From the cell containing the given text, extract its center point as (x, y) coordinate. 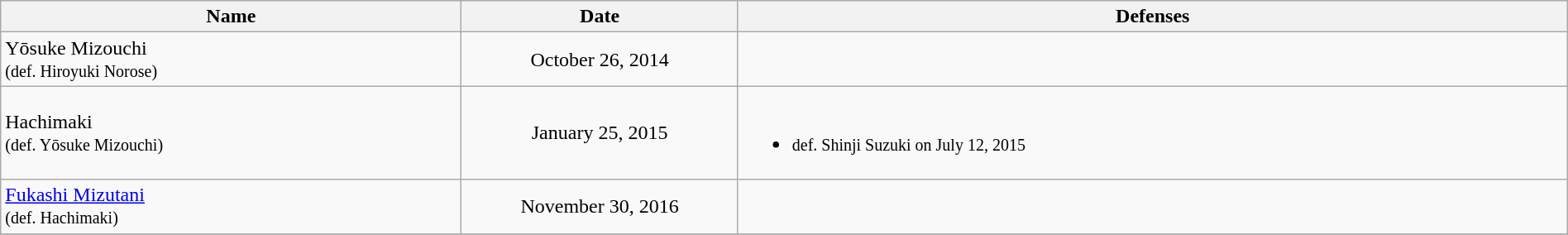
October 26, 2014 (600, 60)
January 25, 2015 (600, 132)
November 30, 2016 (600, 207)
Hachimaki (def. Yōsuke Mizouchi) (232, 132)
def. Shinji Suzuki on July 12, 2015 (1153, 132)
Name (232, 17)
Date (600, 17)
Fukashi Mizutani (def. Hachimaki) (232, 207)
Yōsuke Mizouchi (def. Hiroyuki Norose) (232, 60)
Defenses (1153, 17)
